From the cell containing the given text, extract its center point as (x, y) coordinate. 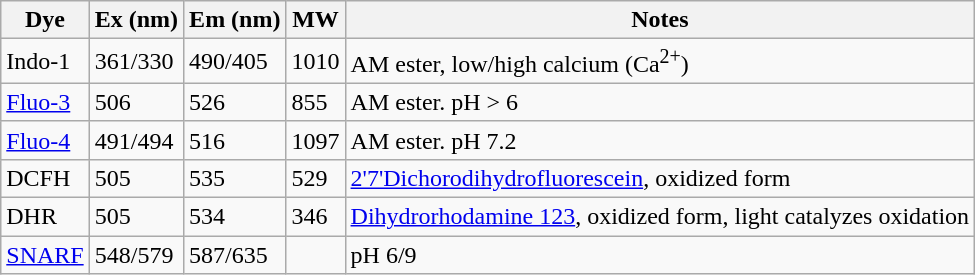
2'7'Dichorodihydrofluorescein, oxidized form (660, 178)
AM ester. pH 7.2 (660, 140)
526 (235, 102)
516 (235, 140)
506 (136, 102)
361/330 (136, 62)
Fluo-3 (45, 102)
Dye (45, 20)
Indo-1 (45, 62)
DHR (45, 217)
AM ester, low/high calcium (Ca2+) (660, 62)
SNARF (45, 255)
Em (nm) (235, 20)
855 (316, 102)
1097 (316, 140)
535 (235, 178)
Ex (nm) (136, 20)
AM ester. pH > 6 (660, 102)
529 (316, 178)
491/494 (136, 140)
pH 6/9 (660, 255)
490/405 (235, 62)
MW (316, 20)
587/635 (235, 255)
534 (235, 217)
Notes (660, 20)
548/579 (136, 255)
Dihydrorhodamine 123, oxidized form, light catalyzes oxidation (660, 217)
1010 (316, 62)
346 (316, 217)
Fluo-4 (45, 140)
DCFH (45, 178)
